Capture the cell that displays the provided text and extract its (x, y) central coordinate. 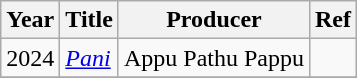
Appu Pathu Pappu (214, 58)
Title (90, 20)
Producer (214, 20)
2024 (30, 58)
Pani (90, 58)
Year (30, 20)
Ref (332, 20)
